Identify which cell holds the provided text, then report its (x, y) central coordinate. 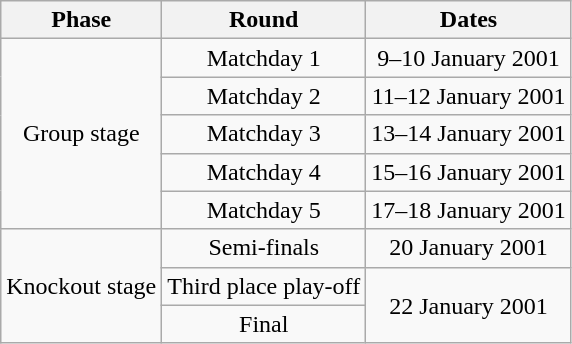
Group stage (82, 134)
Final (264, 324)
9–10 January 2001 (469, 58)
Matchday 4 (264, 172)
Matchday 1 (264, 58)
Matchday 2 (264, 96)
Matchday 3 (264, 134)
15–16 January 2001 (469, 172)
11–12 January 2001 (469, 96)
22 January 2001 (469, 305)
Third place play-off (264, 286)
Phase (82, 20)
Semi-finals (264, 248)
17–18 January 2001 (469, 210)
Round (264, 20)
13–14 January 2001 (469, 134)
Dates (469, 20)
Knockout stage (82, 286)
20 January 2001 (469, 248)
Matchday 5 (264, 210)
